Determine the (X, Y) coordinate at the center of the cell enclosing the given text.  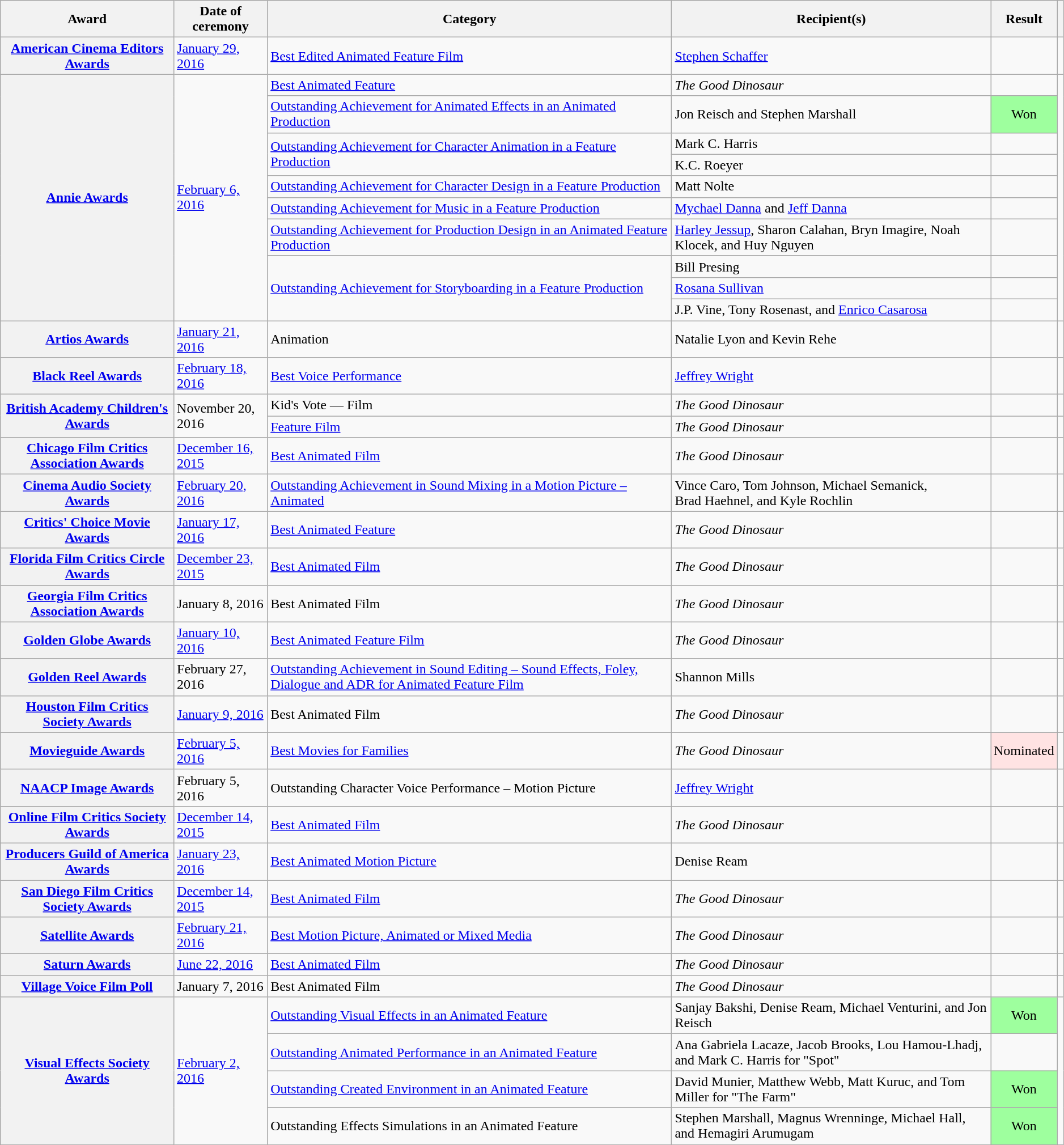
Golden Reel Awards (87, 677)
Village Voice Film Poll (87, 986)
Award (87, 19)
Outstanding Achievement for Animated Effects in an Animated Production (469, 114)
Kid's Vote — Film (469, 405)
Mychael Danna and Jeff Danna (831, 208)
Online Film Critics Society Awards (87, 824)
Annie Awards (87, 197)
February 6, 2016 (221, 197)
February 27, 2016 (221, 677)
December 16, 2015 (221, 456)
January 21, 2016 (221, 339)
November 20, 2016 (221, 416)
Visual Effects Society Awards (87, 1071)
Vince Caro, Tom Johnson, Michael Semanick, Brad Haehnel, and Kyle Rochlin (831, 493)
Outstanding Achievement for Character Animation in a Feature Production (469, 154)
Best Motion Picture, Animated or Mixed Media (469, 935)
Nominated (1024, 750)
Outstanding Achievement for Production Design in an Animated Feature Production (469, 237)
Date of ceremony (221, 19)
American Cinema Editors Awards (87, 56)
Artios Awards (87, 339)
Sanjay Bakshi, Denise Ream, Michael Venturini, and Jon Reisch (831, 1016)
January 17, 2016 (221, 529)
Outstanding Achievement for Character Design in a Feature Production (469, 186)
Outstanding Created Environment in an Animated Feature (469, 1089)
British Academy Children's Awards (87, 416)
Recipient(s) (831, 19)
San Diego Film Critics Society Awards (87, 898)
Bill Presing (831, 266)
Outstanding Achievement for Storyboarding in a Feature Production (469, 288)
Florida Film Critics Circle Awards (87, 567)
Chicago Film Critics Association Awards (87, 456)
Harley Jessup, Sharon Calahan, Bryn Imagire, Noah Klocek, and Huy Nguyen (831, 237)
Shannon Mills (831, 677)
David Munier, Matthew Webb, Matt Kuruc, and Tom Miller for "The Farm" (831, 1089)
Best Edited Animated Feature Film (469, 56)
Best Animated Feature Film (469, 641)
Matt Nolte (831, 186)
January 29, 2016 (221, 56)
Outstanding Achievement in Sound Editing – Sound Effects, Foley, Dialogue and ADR for Animated Feature Film (469, 677)
February 18, 2016 (221, 376)
Best Animated Motion Picture (469, 862)
Natalie Lyon and Kevin Rehe (831, 339)
Outstanding Achievement for Music in a Feature Production (469, 208)
Houston Film Critics Society Awards (87, 714)
Outstanding Animated Performance in an Animated Feature (469, 1052)
January 7, 2016 (221, 986)
Stephen Marshall, Magnus Wrenninge, Michael Hall, and Hemagiri Arumugam (831, 1126)
Animation (469, 339)
Movieguide Awards (87, 750)
Cinema Audio Society Awards (87, 493)
Georgia Film Critics Association Awards (87, 603)
Satellite Awards (87, 935)
Outstanding Effects Simulations in an Animated Feature (469, 1126)
Golden Globe Awards (87, 641)
J.P. Vine, Tony Rosenast, and Enrico Casarosa (831, 309)
Best Voice Performance (469, 376)
Jon Reisch and Stephen Marshall (831, 114)
Outstanding Achievement in Sound Mixing in a Motion Picture – Animated (469, 493)
December 23, 2015 (221, 567)
Denise Ream (831, 862)
NAACP Image Awards (87, 788)
Outstanding Character Voice Performance – Motion Picture (469, 788)
K.C. Roeyer (831, 165)
Category (469, 19)
Black Reel Awards (87, 376)
January 9, 2016 (221, 714)
Best Movies for Families (469, 750)
January 23, 2016 (221, 862)
January 10, 2016 (221, 641)
Stephen Schaffer (831, 56)
Ana Gabriela Lacaze, Jacob Brooks, Lou Hamou-Lhadj, and Mark C. Harris for "Spot" (831, 1052)
February 2, 2016 (221, 1071)
Mark C. Harris (831, 143)
June 22, 2016 (221, 965)
Critics' Choice Movie Awards (87, 529)
Saturn Awards (87, 965)
Result (1024, 19)
Outstanding Visual Effects in an Animated Feature (469, 1016)
Feature Film (469, 427)
Producers Guild of America Awards (87, 862)
February 20, 2016 (221, 493)
January 8, 2016 (221, 603)
Rosana Sullivan (831, 288)
February 21, 2016 (221, 935)
